Capture the cell that displays the provided text and extract its (X, Y) central coordinate. 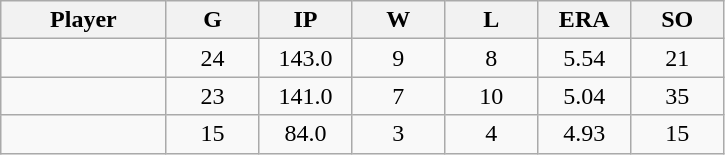
Player (84, 20)
7 (398, 96)
24 (212, 58)
G (212, 20)
5.54 (584, 58)
IP (306, 20)
143.0 (306, 58)
8 (492, 58)
4.93 (584, 134)
23 (212, 96)
84.0 (306, 134)
3 (398, 134)
L (492, 20)
141.0 (306, 96)
W (398, 20)
SO (678, 20)
4 (492, 134)
9 (398, 58)
ERA (584, 20)
35 (678, 96)
5.04 (584, 96)
10 (492, 96)
21 (678, 58)
